Pinpoint the cell where the given text exists, returning its [x, y] midpoint coordinate. 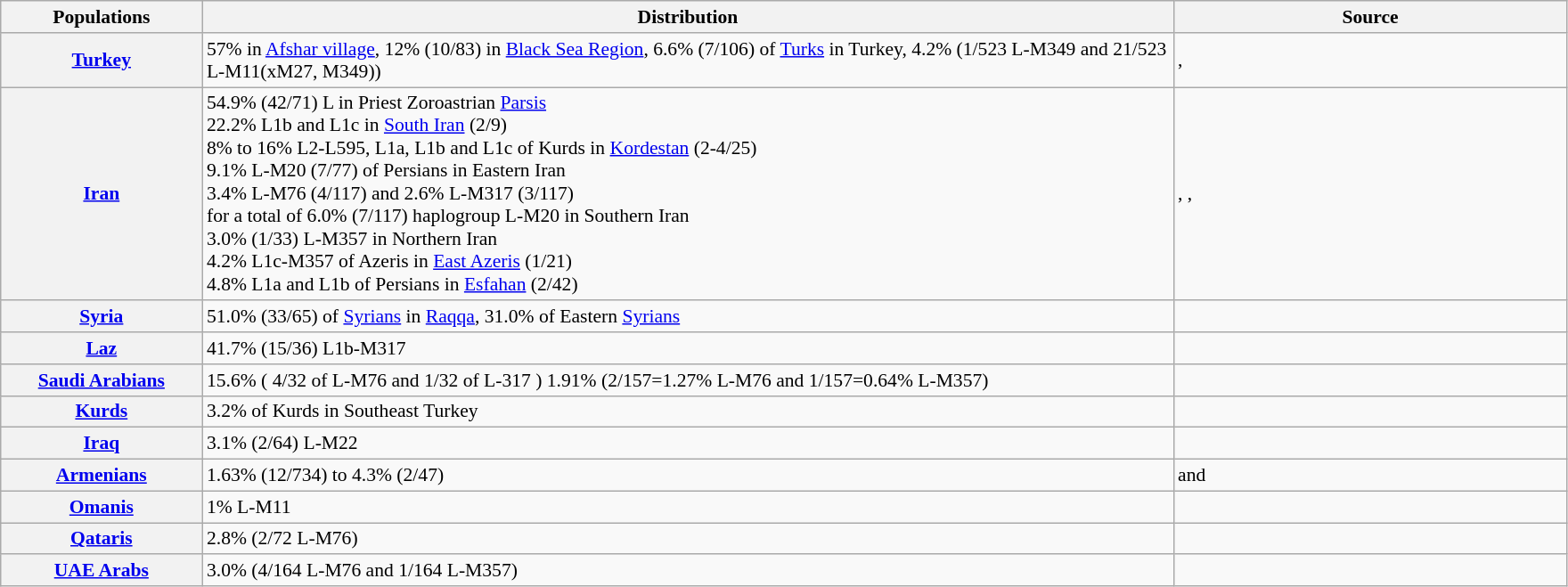
Kurds [102, 412]
and [1370, 476]
Syria [102, 317]
UAE Arabs [102, 571]
57% in Afshar village, 12% (10/83) in Black Sea Region, 6.6% (7/106) of Turks in Turkey, 4.2% (1/523 L-M349 and 21/523 L-M11(xM27, M349)) [688, 61]
, [1370, 61]
Laz [102, 348]
Distribution [688, 17]
, , [1370, 194]
3.2% of Kurds in Southeast Turkey [688, 412]
Source [1370, 17]
15.6% ( 4/32 of L-M76 and 1/32 of L-317 ) 1.91% (2/157=1.27% L-M76 and 1/157=0.64% L-M357) [688, 380]
41.7% (15/36) L1b-M317 [688, 348]
51.0% (33/65) of Syrians in Raqqa, 31.0% of Eastern Syrians [688, 317]
Iraq [102, 444]
2.8% (2/72 L-M76) [688, 539]
1.63% (12/734) to 4.3% (2/47) [688, 476]
3.0% (4/164 L-M76 and 1/164 L-M357) [688, 571]
Qataris [102, 539]
Saudi Arabians [102, 380]
3.1% (2/64) L-M22 [688, 444]
Turkey [102, 61]
Omanis [102, 507]
Populations [102, 17]
Iran [102, 194]
Armenians [102, 476]
1% L-M11 [688, 507]
